Provide the (X, Y) coordinate of the cell's center where the given text is located.  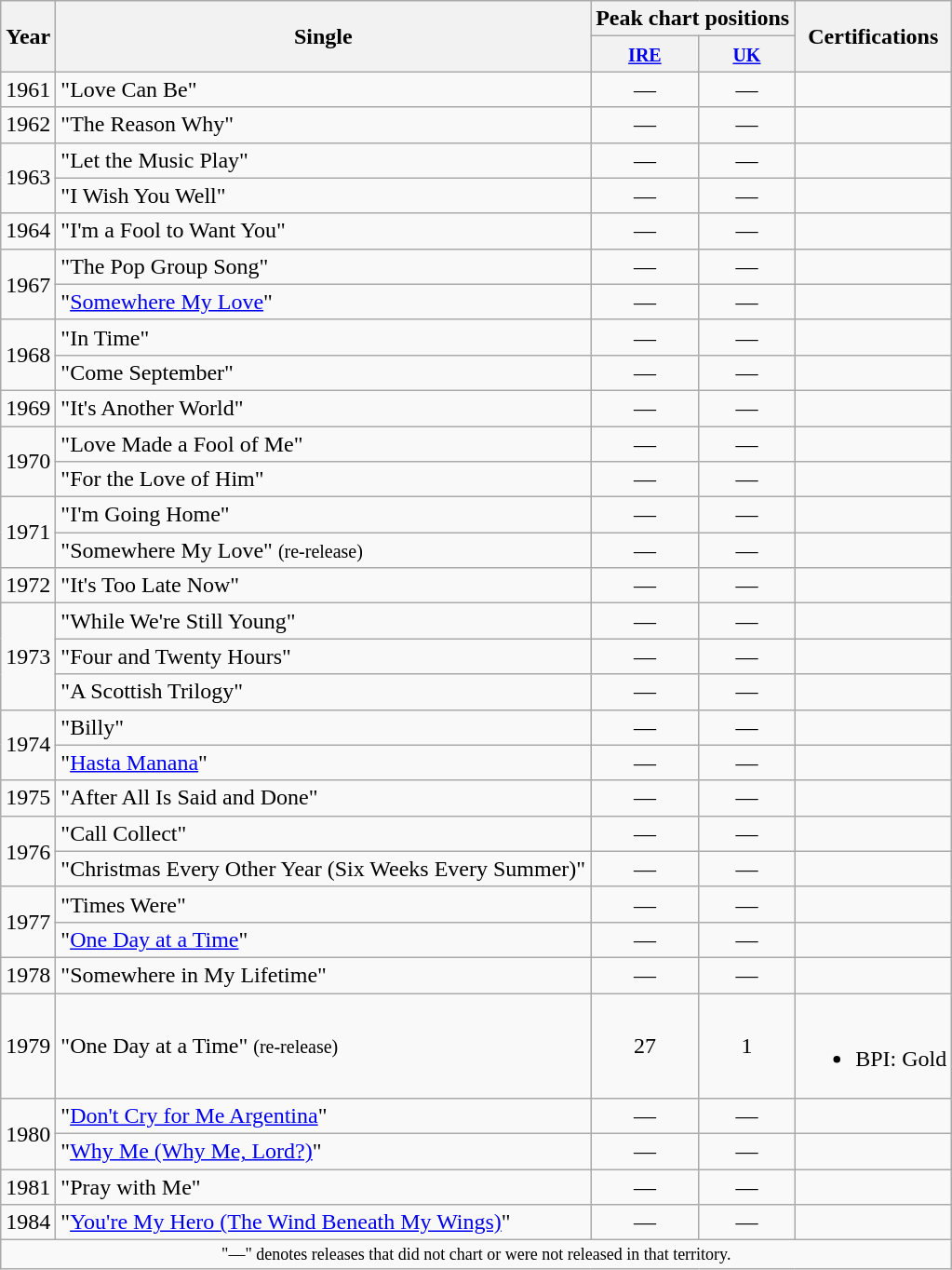
"Let the Music Play" (324, 160)
"Somewhere My Love" (re-release) (324, 550)
"Somewhere in My Lifetime" (324, 975)
"While We're Still Young" (324, 621)
1984 (28, 1223)
"One Day at a Time" (re-release) (324, 1045)
Year (28, 36)
"Love Made a Fool of Me" (324, 444)
"Call Collect" (324, 833)
IRE (645, 54)
"In Time" (324, 337)
1976 (28, 851)
Single (324, 36)
"I Wish You Well" (324, 196)
1968 (28, 355)
1972 (28, 586)
1980 (28, 1134)
"Billy" (324, 727)
"After All Is Said and Done" (324, 798)
"I'm a Fool to Want You" (324, 231)
1967 (28, 284)
"You're My Hero (The Wind Beneath My Wings)" (324, 1223)
"I'm Going Home" (324, 515)
UK (746, 54)
"Pray with Me" (324, 1187)
"A Scottish Trilogy" (324, 692)
1979 (28, 1045)
1962 (28, 125)
Peak chart positions (692, 19)
1978 (28, 975)
"The Reason Why" (324, 125)
1974 (28, 745)
1969 (28, 408)
1973 (28, 656)
"Don't Cry for Me Argentina" (324, 1116)
"Come September" (324, 372)
"Hasta Manana" (324, 763)
1963 (28, 178)
1 (746, 1045)
Certifications (873, 36)
"—" denotes releases that did not chart or were not released in that territory. (476, 1255)
"It's Another World" (324, 408)
1961 (28, 89)
1971 (28, 533)
"Christmas Every Other Year (Six Weeks Every Summer)" (324, 869)
"One Day at a Time" (324, 939)
1977 (28, 922)
"The Pop Group Song" (324, 266)
27 (645, 1045)
BPI: Gold (873, 1045)
"Why Me (Why Me, Lord?)" (324, 1152)
1975 (28, 798)
1981 (28, 1187)
"It's Too Late Now" (324, 586)
1964 (28, 231)
"Somewhere My Love" (324, 302)
"Love Can Be" (324, 89)
"For the Love of Him" (324, 480)
"Times Were" (324, 904)
1970 (28, 462)
"Four and Twenty Hours" (324, 656)
